Find where the given text appears and provide that cell's center as (x, y) coordinate. 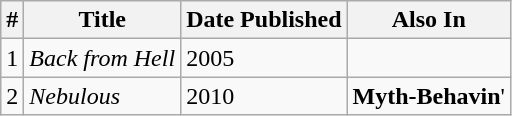
2010 (264, 96)
Date Published (264, 20)
Title (102, 20)
# (12, 20)
Nebulous (102, 96)
Back from Hell (102, 58)
2 (12, 96)
Also In (428, 20)
2005 (264, 58)
1 (12, 58)
Myth-Behavin' (428, 96)
